Search for the cell housing the specified text and yield its (x, y) center coordinate. 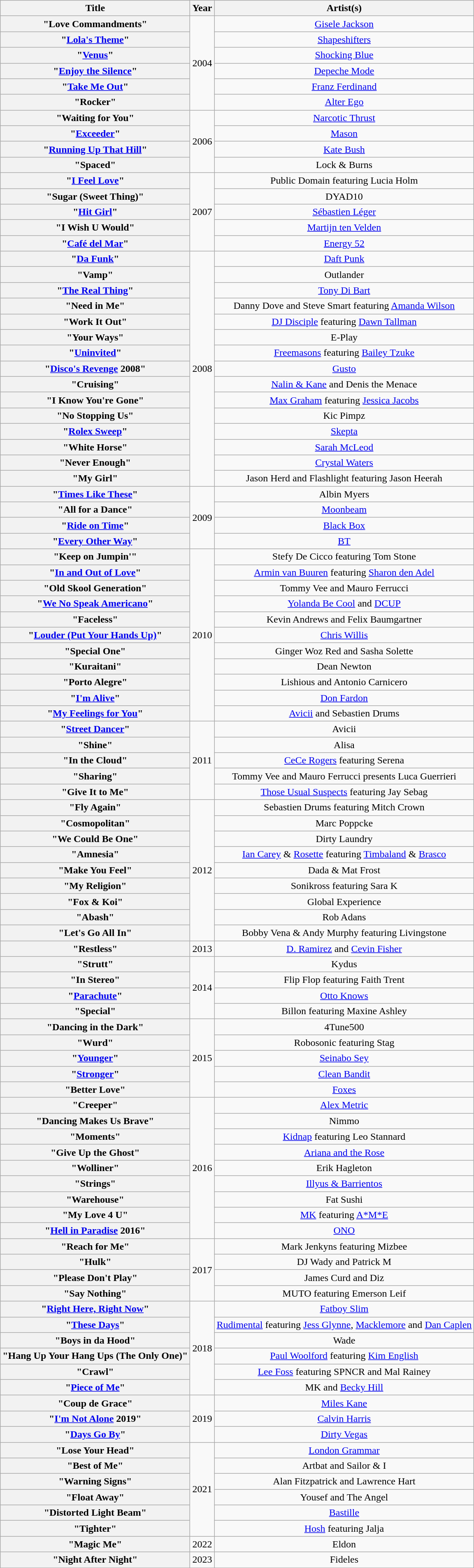
"We No Speak Americano" (95, 604)
DJ Disciple featuring Dawn Tallman (344, 322)
Shocking Blue (344, 55)
"I Wish U Would" (95, 228)
Gusto (344, 369)
Paul Woolford featuring Kim English (344, 1356)
Alter Ego (344, 102)
Alan Fitzpatrick and Lawrence Hart (344, 1482)
2018 (202, 1348)
Year (202, 8)
Billon featuring Maxine Ashley (344, 1011)
"Better Love" (95, 1090)
2011 (202, 761)
"Parachute" (95, 996)
"In and Out of Love" (95, 572)
"Float Away" (95, 1497)
Miles Kane (344, 1403)
"Need in Me" (95, 306)
"Hell in Paradise 2016" (95, 1231)
Don Fardon (344, 698)
2013 (202, 948)
"Please Don't Play" (95, 1278)
"Dancing Makes Us Brave" (95, 1121)
Mark Jenkyns featuring Mizbee (344, 1246)
"Warning Signs" (95, 1482)
"I Feel Love" (95, 180)
Alex Metric (344, 1105)
"Days Go By" (95, 1434)
"No Stopping Us" (95, 415)
Artbat and Sailor & I (344, 1466)
Crystal Waters (344, 463)
"Sugar (Sweet Thing)" (95, 196)
Otto Knows (344, 996)
"Night After Night" (95, 1560)
2009 (202, 518)
Nalin & Kane and Denis the Menace (344, 384)
"Rolex Sweep" (95, 431)
Alisa (344, 745)
Global Experience (344, 901)
"Running Up That Hill" (95, 149)
Clean Bandit (344, 1074)
"White Horse" (95, 447)
"Magic Me" (95, 1544)
2017 (202, 1270)
"Creeper" (95, 1105)
Sarah McLeod (344, 447)
Public Domain featuring Lucia Holm (344, 180)
"Let's Go All In" (95, 933)
Dirty Vegas (344, 1434)
"Stronger" (95, 1074)
Danny Dove and Steve Smart featuring Amanda Wilson (344, 306)
"Keep on Jumpin'" (95, 557)
"Porto Alegre" (95, 682)
Stefy De Cicco featuring Tom Stone (344, 557)
Fat Sushi (344, 1199)
2010 (202, 635)
Bastille (344, 1513)
Artist(s) (344, 8)
Max Graham featuring Jessica Jacobs (344, 400)
"Shine" (95, 745)
"Special" (95, 1011)
"Sharing" (95, 776)
"Work It Out" (95, 322)
2016 (202, 1168)
Dean Newton (344, 666)
2015 (202, 1058)
Bobby Vena & Andy Murphy featuring Livingstone (344, 933)
"My Feelings for You" (95, 714)
"Love Commandments" (95, 24)
Lishious and Antonio Carnicero (344, 682)
"Coup de Grace" (95, 1403)
"All for a Dance" (95, 510)
Sebastien Drums featuring Mitch Crown (344, 807)
Wade (344, 1340)
Fatboy Slim (344, 1309)
"Hit Girl" (95, 212)
"Amnesia" (95, 854)
Jason Herd and Flashlight featuring Jason Heerah (344, 478)
Rudimental featuring Jess Glynne, Macklemore and Dan Caplen (344, 1325)
Ginger Woz Red and Sasha Solette (344, 651)
"Venus" (95, 55)
Skepta (344, 431)
"Hang Up Your Hang Ups (The Only One)" (95, 1356)
"Right Here, Right Now" (95, 1309)
"I'm Alive" (95, 698)
Those Usual Suspects featuring Jay Sebag (344, 792)
Eldon (344, 1544)
2021 (202, 1489)
"Make You Feel" (95, 870)
Kevin Andrews and Felix Baumgartner (344, 619)
"Reach for Me" (95, 1246)
2007 (202, 212)
"These Days" (95, 1325)
Tony Di Bart (344, 290)
"Vamp" (95, 275)
"Wolliner" (95, 1168)
"Kuraitani" (95, 666)
"We Could Be One" (95, 839)
"Tighter" (95, 1528)
Calvin Harris (344, 1419)
Shapeshifters (344, 40)
E-Play (344, 337)
Moonbeam (344, 510)
DJ Wady and Patrick M (344, 1262)
Ian Carey & Rosette featuring Timbaland & Brasco (344, 854)
Armin van Buuren featuring Sharon den Adel (344, 572)
Illyus & Barrientos (344, 1183)
"My Girl" (95, 478)
"Café del Mar" (95, 243)
"Best of Me" (95, 1466)
"Your Ways" (95, 337)
"Fox & Koi" (95, 901)
"The Real Thing" (95, 290)
"In Stereo" (95, 980)
Ariana and the Rose (344, 1152)
"Fly Again" (95, 807)
London Grammar (344, 1450)
2008 (202, 369)
Freemasons featuring Bailey Tzuke (344, 353)
"Cruising" (95, 384)
Lee Foss featuring SPNCR and Mal Rainey (344, 1372)
"Lose Your Head" (95, 1450)
Martijn ten Velden (344, 228)
DYAD10 (344, 196)
Chris Willis (344, 635)
Avicii (344, 729)
BT (344, 541)
"Distorted Light Beam" (95, 1513)
"Louder (Put Your Hands Up)" (95, 635)
"Give Up the Ghost" (95, 1152)
"Times Like These" (95, 494)
Yousef and The Angel (344, 1497)
"Rocker" (95, 102)
"Younger" (95, 1058)
"Disco's Revenge 2008" (95, 369)
"Waiting for You" (95, 118)
"Exceeder" (95, 133)
Nimmo (344, 1121)
4Tune500 (344, 1027)
"Restless" (95, 948)
"Faceless" (95, 619)
2004 (202, 63)
"Abash" (95, 917)
"I'm Not Alone 2019" (95, 1419)
Narcotic Thrust (344, 118)
Rob Adans (344, 917)
Energy 52 (344, 243)
Gisele Jackson (344, 24)
Fideles (344, 1560)
Yolanda Be Cool and DCUP (344, 604)
2014 (202, 988)
Depeche Mode (344, 71)
"In the Cloud" (95, 761)
2006 (202, 141)
Dada & Mat Frost (344, 870)
ONO (344, 1231)
James Curd and Diz (344, 1278)
"Wurd" (95, 1043)
"Strutt" (95, 964)
"Hulk" (95, 1262)
Foxes (344, 1090)
Flip Flop featuring Faith Trent (344, 980)
Sébastien Léger (344, 212)
"Moments" (95, 1136)
"Give It to Me" (95, 792)
D. Ramirez and Cevin Fisher (344, 948)
"I Know You're Gone" (95, 400)
"Enjoy the Silence" (95, 71)
Lock & Burns (344, 165)
"Strings" (95, 1183)
Sonikross featuring Sara K (344, 886)
Robosonic featuring Stag (344, 1043)
"Ride on Time" (95, 525)
"Every Other Way" (95, 541)
"Special One" (95, 651)
MK and Becky Hill (344, 1387)
"Say Nothing" (95, 1293)
"My Love 4 U" (95, 1215)
"Street Dancer" (95, 729)
2019 (202, 1419)
Seinabo Sey (344, 1058)
MK featuring A*M*E (344, 1215)
Outlander (344, 275)
CeCe Rogers featuring Serena (344, 761)
Title (95, 8)
Marc Poppcke (344, 823)
"Old Skool Generation" (95, 588)
"Boys in da Hood" (95, 1340)
Dirty Laundry (344, 839)
Kidnap featuring Leo Stannard (344, 1136)
2012 (202, 870)
"Spaced" (95, 165)
Mason (344, 133)
2023 (202, 1560)
"Uninvited" (95, 353)
"Warehouse" (95, 1199)
Black Box (344, 525)
"Da Funk" (95, 259)
Erik Hagleton (344, 1168)
Albin Myers (344, 494)
"My Religion" (95, 886)
Kic Pimpz (344, 415)
"Dancing in the Dark" (95, 1027)
Kate Bush (344, 149)
Kydus (344, 964)
Tommy Vee and Mauro Ferrucci presents Luca Guerrieri (344, 776)
"Cosmopolitan" (95, 823)
"Crawl" (95, 1372)
MUTO featuring Emerson Leif (344, 1293)
Hosh featuring Jalja (344, 1528)
"Piece of Me" (95, 1387)
2022 (202, 1544)
"Take Me Out" (95, 86)
Avicii and Sebastien Drums (344, 714)
"Lola's Theme" (95, 40)
Tommy Vee and Mauro Ferrucci (344, 588)
Daft Punk (344, 259)
Franz Ferdinand (344, 86)
"Never Enough" (95, 463)
